Locate the cell with the specified text and output its [X, Y] center coordinate. 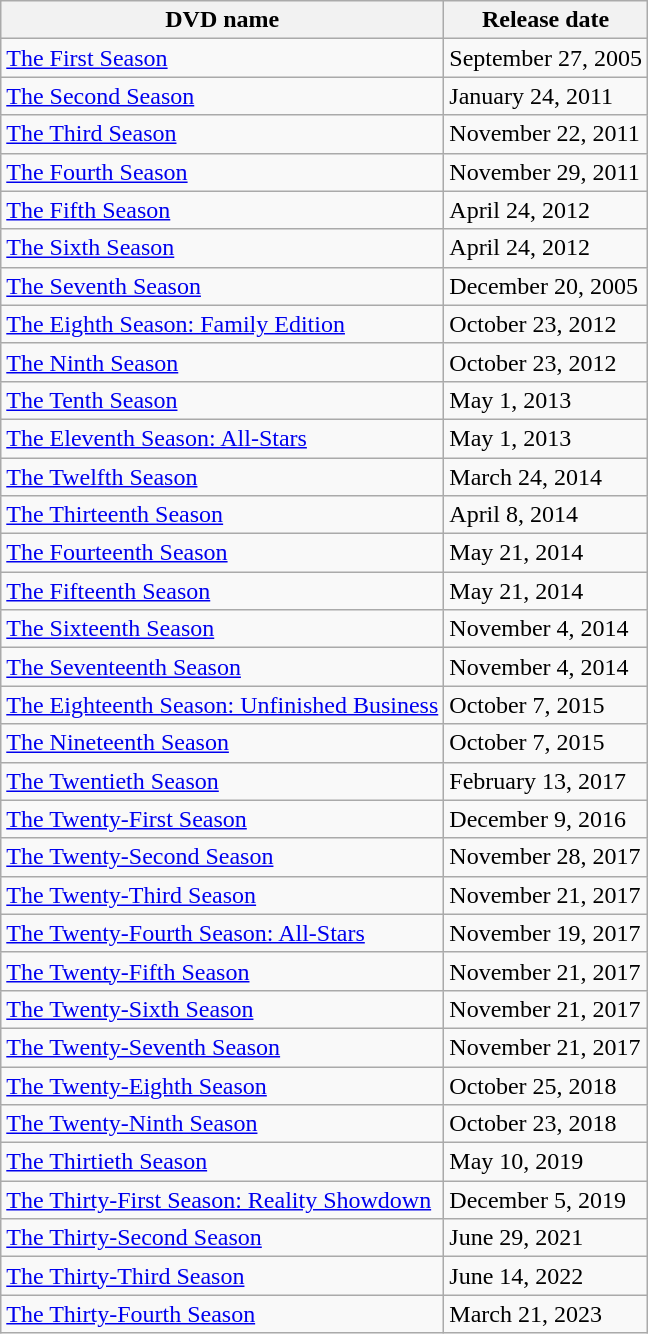
December 20, 2005 [546, 286]
The Ninth Season [222, 362]
The Twentieth Season [222, 781]
October 25, 2018 [546, 1085]
The Eighth Season: Family Edition [222, 324]
The Fifth Season [222, 210]
December 5, 2019 [546, 1200]
The First Season [222, 58]
The Thirty-Second Season [222, 1238]
The Thirty-First Season: Reality Showdown [222, 1200]
December 9, 2016 [546, 819]
The Thirtieth Season [222, 1162]
The Twelfth Season [222, 477]
April 8, 2014 [546, 515]
The Twenty-Third Season [222, 895]
The Twenty-Sixth Season [222, 1009]
The Thirty-Fourth Season [222, 1314]
The Third Season [222, 134]
The Fourteenth Season [222, 553]
The Seventeenth Season [222, 667]
The Twenty-Fourth Season: All-Stars [222, 933]
November 22, 2011 [546, 134]
March 21, 2023 [546, 1314]
February 13, 2017 [546, 781]
The Sixth Season [222, 248]
The Twenty-Ninth Season [222, 1124]
The Twenty-Fifth Season [222, 971]
The Eighteenth Season: Unfinished Business [222, 705]
January 24, 2011 [546, 96]
November 29, 2011 [546, 172]
June 14, 2022 [546, 1276]
The Second Season [222, 96]
DVD name [222, 20]
The Twenty-First Season [222, 819]
The Twenty-Eighth Season [222, 1085]
The Sixteenth Season [222, 629]
The Thirty-Third Season [222, 1276]
The Thirteenth Season [222, 515]
November 19, 2017 [546, 933]
November 28, 2017 [546, 857]
September 27, 2005 [546, 58]
March 24, 2014 [546, 477]
The Twenty-Second Season [222, 857]
The Twenty-Seventh Season [222, 1047]
The Seventh Season [222, 286]
Release date [546, 20]
The Nineteenth Season [222, 743]
The Fifteenth Season [222, 591]
The Eleventh Season: All-Stars [222, 438]
The Fourth Season [222, 172]
June 29, 2021 [546, 1238]
October 23, 2018 [546, 1124]
May 10, 2019 [546, 1162]
The Tenth Season [222, 400]
